Return the [X, Y] coordinate for the center point of the cell that contains the specified text.  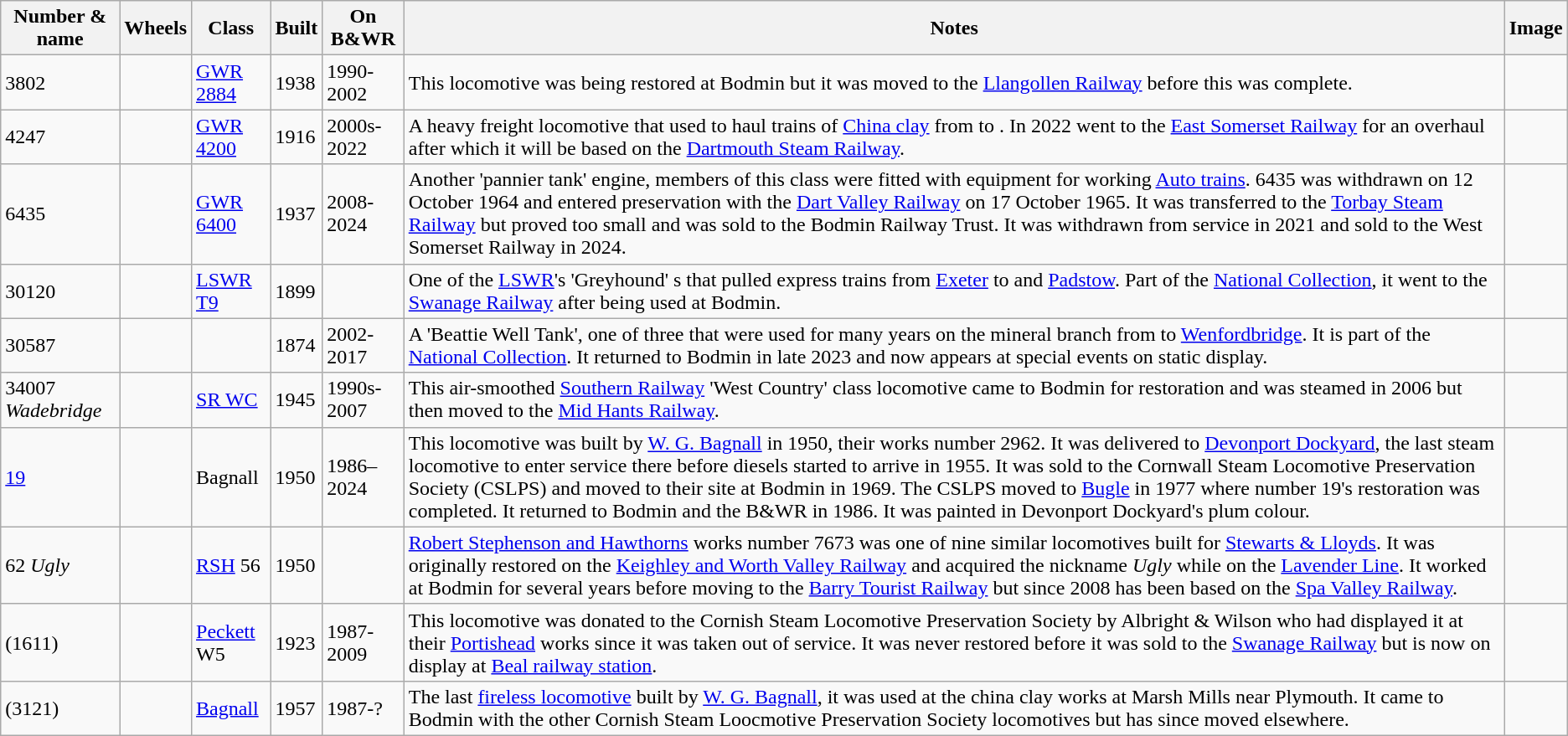
34007 Wadebridge [60, 400]
1938 [297, 82]
30587 [60, 345]
30120 [60, 291]
Notes [954, 28]
GWR 6400 [231, 214]
(1611) [60, 642]
2000s-2022 [364, 137]
1899 [297, 291]
1945 [297, 400]
1874 [297, 345]
(3121) [60, 708]
This locomotive was being restored at Bodmin but it was moved to the Llangollen Railway before this was complete. [954, 82]
19 [60, 477]
1957 [297, 708]
3802 [60, 82]
LSWR T9 [231, 291]
1923 [297, 642]
2008-2024 [364, 214]
Class [231, 28]
1987-? [364, 708]
Number & name [60, 28]
GWR 4200 [231, 137]
4247 [60, 137]
1937 [297, 214]
Image [1536, 28]
GWR 2884 [231, 82]
1916 [297, 137]
RSH 56 [231, 565]
62 Ugly [60, 565]
Built [297, 28]
Wheels [156, 28]
SR WC [231, 400]
1990-2002 [364, 82]
Peckett W5 [231, 642]
On B&WR [364, 28]
1986–2024 [364, 477]
1987-2009 [364, 642]
6435 [60, 214]
1990s-2007 [364, 400]
2002-2017 [364, 345]
